Output the (X, Y) coordinate of the center of the cell containing the given text.  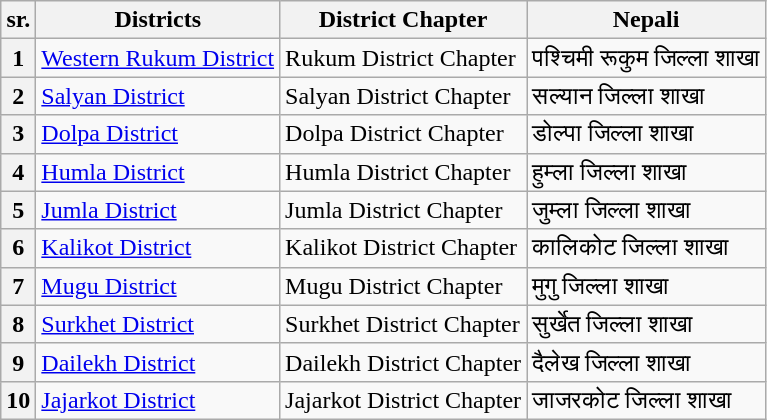
5 (18, 210)
मुगु जिल्ला शाखा (646, 286)
Surkhet District (158, 324)
10 (18, 400)
Dolpa District (158, 134)
Rukum District Chapter (404, 58)
डोल्पा जिल्ला शाखा (646, 134)
4 (18, 172)
Nepali (646, 20)
9 (18, 362)
sr. (18, 20)
कालिकोट जिल्ला शाखा (646, 248)
Mugu District Chapter (404, 286)
जाजरकोट जिल्ला शाखा (646, 400)
District Chapter (404, 20)
Jajarkot District (158, 400)
दैलेख जिल्ला शाखा (646, 362)
Salyan District Chapter (404, 96)
Districts (158, 20)
2 (18, 96)
7 (18, 286)
Humla District (158, 172)
8 (18, 324)
Jajarkot District Chapter (404, 400)
सल्यान जिल्ला शाखा (646, 96)
Jumla District Chapter (404, 210)
Jumla District (158, 210)
Surkhet District Chapter (404, 324)
6 (18, 248)
1 (18, 58)
जुम्ला जिल्ला शाखा (646, 210)
Mugu District (158, 286)
Salyan District (158, 96)
3 (18, 134)
पश्चिमी रूकुम जिल्ला शाखा (646, 58)
Dolpa District Chapter (404, 134)
Kalikot District (158, 248)
Kalikot District Chapter (404, 248)
हुम्ला जिल्ला शाखा (646, 172)
Humla District Chapter (404, 172)
Dailekh District Chapter (404, 362)
Dailekh District (158, 362)
सुर्खेत जिल्ला शाखा (646, 324)
Western Rukum District (158, 58)
